Identify which cell holds the provided text, then report its (x, y) central coordinate. 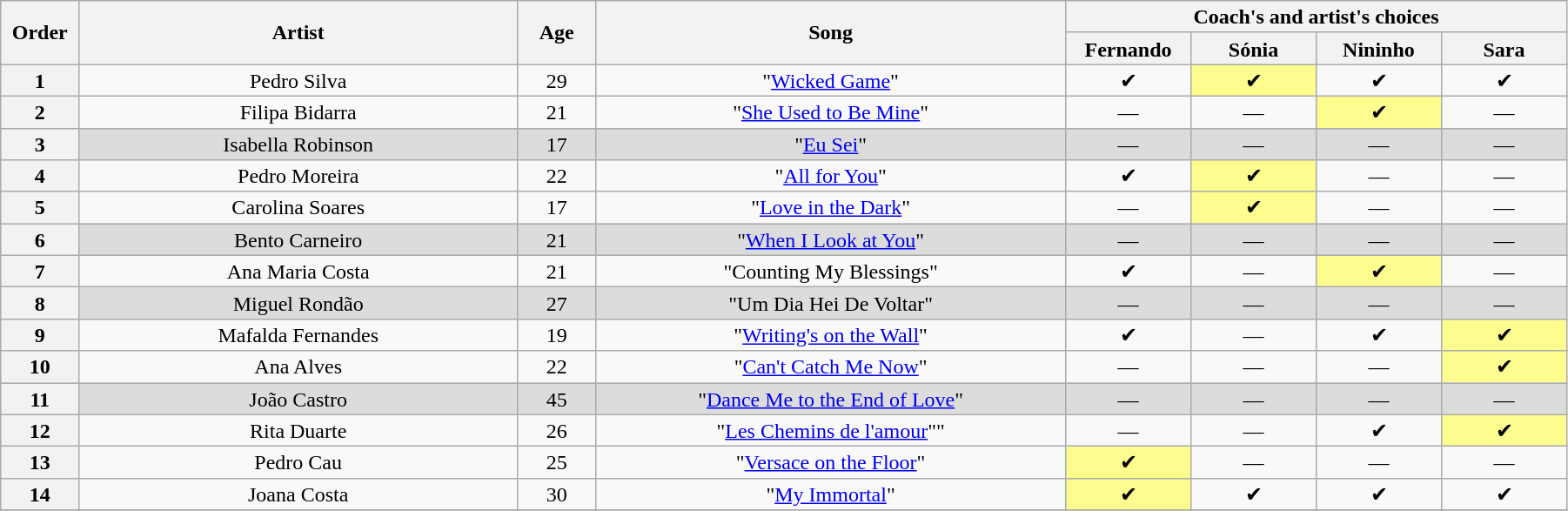
30 (557, 494)
Order (40, 33)
2 (40, 111)
"When I Look at You" (831, 240)
45 (557, 399)
9 (40, 334)
27 (557, 303)
Song (831, 33)
7 (40, 272)
29 (557, 80)
Ana Maria Costa (298, 272)
Miguel Rondão (298, 303)
"Versace on the Floor" (831, 463)
Sónia (1254, 49)
"Eu Sei" (831, 145)
14 (40, 494)
26 (557, 430)
João Castro (298, 399)
3 (40, 145)
12 (40, 430)
"Love in the Dark" (831, 207)
1 (40, 80)
8 (40, 303)
19 (557, 334)
Age (557, 33)
Filipa Bidarra (298, 111)
Sara (1504, 49)
"She Used to Be Mine" (831, 111)
Isabella Robinson (298, 145)
"Um Dia Hei De Voltar" (831, 303)
Carolina Soares (298, 207)
5 (40, 207)
"All for You" (831, 176)
4 (40, 176)
Artist (298, 33)
"Dance Me to the End of Love" (831, 399)
6 (40, 240)
11 (40, 399)
"Can't Catch Me Now" (831, 367)
Rita Duarte (298, 430)
Coach's and artist's choices (1317, 17)
25 (557, 463)
"Les Chemins de l'amour"" (831, 430)
"Writing's on the Wall" (831, 334)
Fernando (1129, 49)
Mafalda Fernandes (298, 334)
Joana Costa (298, 494)
Pedro Cau (298, 463)
Nininho (1378, 49)
13 (40, 463)
Ana Alves (298, 367)
Pedro Silva (298, 80)
Bento Carneiro (298, 240)
"Wicked Game" (831, 80)
Pedro Moreira (298, 176)
"Counting My Blessings" (831, 272)
"My Immortal" (831, 494)
10 (40, 367)
